Pinpoint the cell where the given text exists, returning its [X, Y] midpoint coordinate. 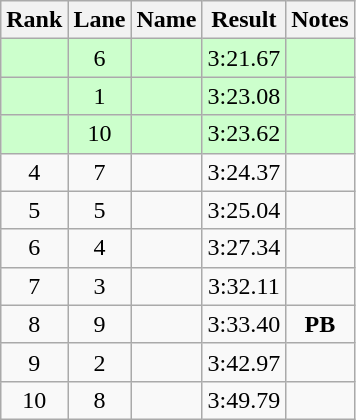
Name [166, 20]
3:42.97 [244, 362]
3:49.79 [244, 400]
PB [320, 324]
3:25.04 [244, 210]
3:24.37 [244, 172]
3:27.34 [244, 248]
Lane [100, 20]
1 [100, 96]
Rank [34, 20]
3:32.11 [244, 286]
3:33.40 [244, 324]
Notes [320, 20]
3:23.08 [244, 96]
3 [100, 286]
3:23.62 [244, 134]
Result [244, 20]
3:21.67 [244, 58]
2 [100, 362]
